Pinpoint the cell where the given text exists, returning its [x, y] midpoint coordinate. 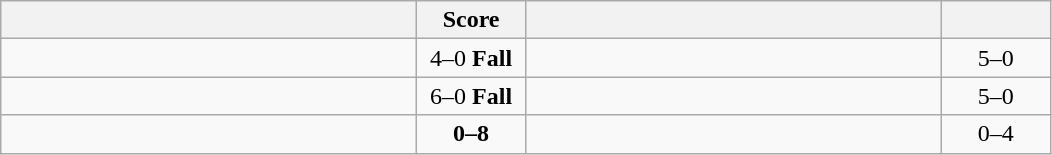
0–4 [996, 134]
Score [472, 20]
4–0 Fall [472, 58]
0–8 [472, 134]
6–0 Fall [472, 96]
